Return [x, y] of the center of cell containing provided text 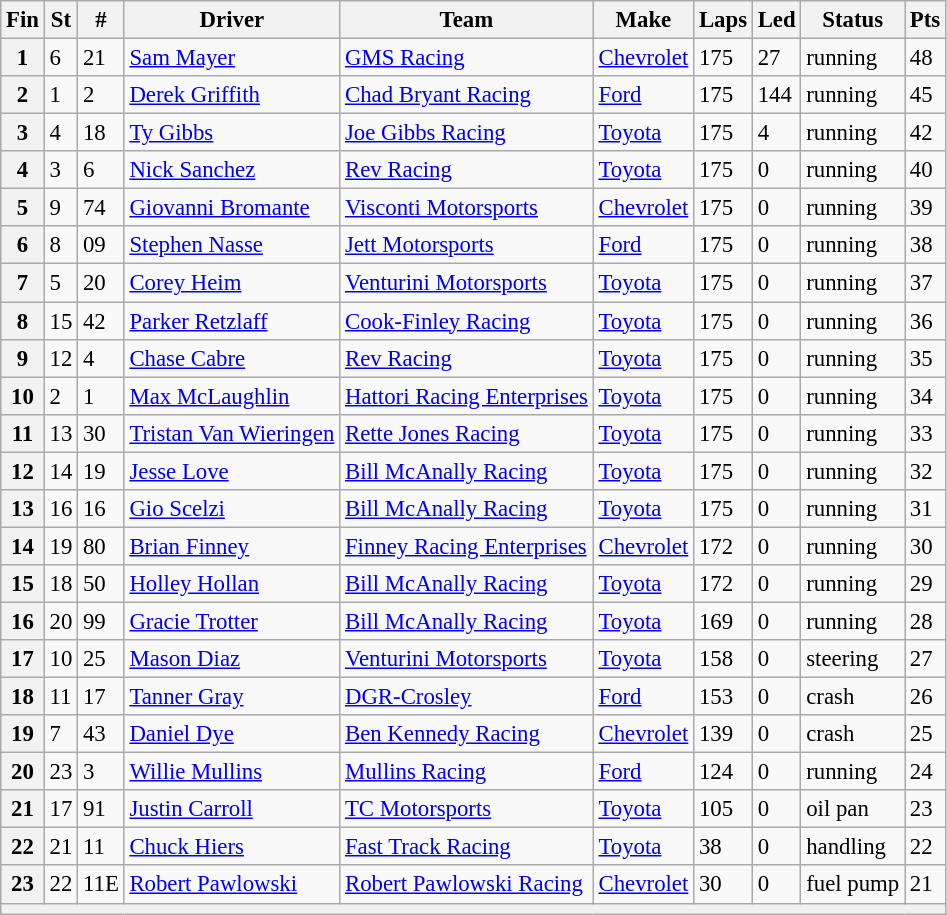
Max McLaughlin [232, 396]
33 [926, 433]
oil pan [853, 809]
Nick Sanchez [232, 170]
40 [926, 170]
50 [101, 584]
Daniel Dye [232, 734]
11E [101, 885]
Willie Mullins [232, 772]
31 [926, 509]
09 [101, 245]
Joe Gibbs Racing [467, 133]
Status [853, 20]
Led [776, 20]
169 [724, 621]
Robert Pawlowski Racing [467, 885]
91 [101, 809]
105 [724, 809]
Chase Cabre [232, 358]
steering [853, 659]
48 [926, 58]
28 [926, 621]
24 [926, 772]
39 [926, 208]
Laps [724, 20]
# [101, 20]
Driver [232, 20]
Chuck Hiers [232, 847]
158 [724, 659]
Pts [926, 20]
Jett Motorsports [467, 245]
Cook-Finley Racing [467, 321]
74 [101, 208]
Hattori Racing Enterprises [467, 396]
Fast Track Racing [467, 847]
GMS Racing [467, 58]
DGR-Crosley [467, 697]
Justin Carroll [232, 809]
St [60, 20]
99 [101, 621]
139 [724, 734]
Holley Hollan [232, 584]
153 [724, 697]
26 [926, 697]
144 [776, 95]
Sam Mayer [232, 58]
Parker Retzlaff [232, 321]
Corey Heim [232, 283]
Jesse Love [232, 471]
Fin [23, 20]
Derek Griffith [232, 95]
45 [926, 95]
Team [467, 20]
Gio Scelzi [232, 509]
Gracie Trotter [232, 621]
Rette Jones Racing [467, 433]
Visconti Motorsports [467, 208]
35 [926, 358]
Finney Racing Enterprises [467, 546]
36 [926, 321]
32 [926, 471]
TC Motorsports [467, 809]
fuel pump [853, 885]
29 [926, 584]
Mason Diaz [232, 659]
124 [724, 772]
Stephen Nasse [232, 245]
Robert Pawlowski [232, 885]
Ben Kennedy Racing [467, 734]
Tristan Van Wieringen [232, 433]
80 [101, 546]
Brian Finney [232, 546]
Chad Bryant Racing [467, 95]
Giovanni Bromante [232, 208]
Make [643, 20]
handling [853, 847]
Tanner Gray [232, 697]
43 [101, 734]
Ty Gibbs [232, 133]
Mullins Racing [467, 772]
37 [926, 283]
34 [926, 396]
